From the cell containing the given text, extract its center point as (X, Y) coordinate. 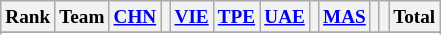
Team (82, 17)
Rank (28, 17)
UAE (285, 17)
MAS (345, 17)
TPE (236, 17)
CHN (135, 17)
Total (414, 17)
VIE (192, 17)
